Determine the (X, Y) coordinate at the center of the cell enclosing the given text.  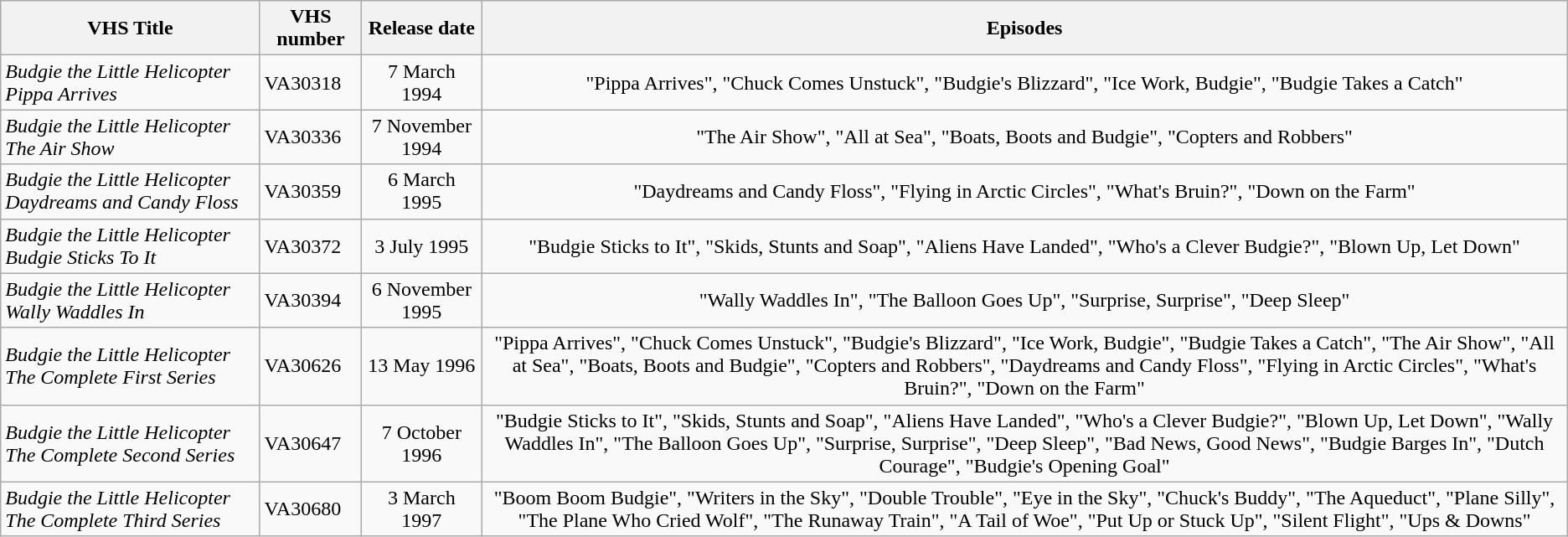
VHS Title (131, 28)
6 March 1995 (422, 191)
Budgie the Little Helicopter Pippa Arrives (131, 82)
7 November 1994 (422, 137)
VA30336 (311, 137)
VA30680 (311, 509)
3 March 1997 (422, 509)
"The Air Show", "All at Sea", "Boats, Boots and Budgie", "Copters and Robbers" (1024, 137)
Budgie the Little Helicopter Budgie Sticks To It (131, 246)
"Pippa Arrives", "Chuck Comes Unstuck", "Budgie's Blizzard", "Ice Work, Budgie", "Budgie Takes a Catch" (1024, 82)
7 March 1994 (422, 82)
Budgie the Little Helicopter Wally Waddles In (131, 300)
VA30359 (311, 191)
VHS number (311, 28)
13 May 1996 (422, 366)
"Budgie Sticks to It", "Skids, Stunts and Soap", "Aliens Have Landed", "Who's a Clever Budgie?", "Blown Up, Let Down" (1024, 246)
VA30372 (311, 246)
VA30626 (311, 366)
Budgie the Little Helicopter The Complete Third Series (131, 509)
"Wally Waddles In", "The Balloon Goes Up", "Surprise, Surprise", "Deep Sleep" (1024, 300)
"Daydreams and Candy Floss", "Flying in Arctic Circles", "What's Bruin?", "Down on the Farm" (1024, 191)
Budgie the Little Helicopter Daydreams and Candy Floss (131, 191)
6 November 1995 (422, 300)
Budgie the Little Helicopter The Air Show (131, 137)
VA30318 (311, 82)
VA30647 (311, 443)
7 October 1996 (422, 443)
Episodes (1024, 28)
3 July 1995 (422, 246)
Release date (422, 28)
Budgie the Little Helicopter The Complete Second Series (131, 443)
VA30394 (311, 300)
Budgie the Little Helicopter The Complete First Series (131, 366)
